Locate the cell with the specified text and output its (x, y) center coordinate. 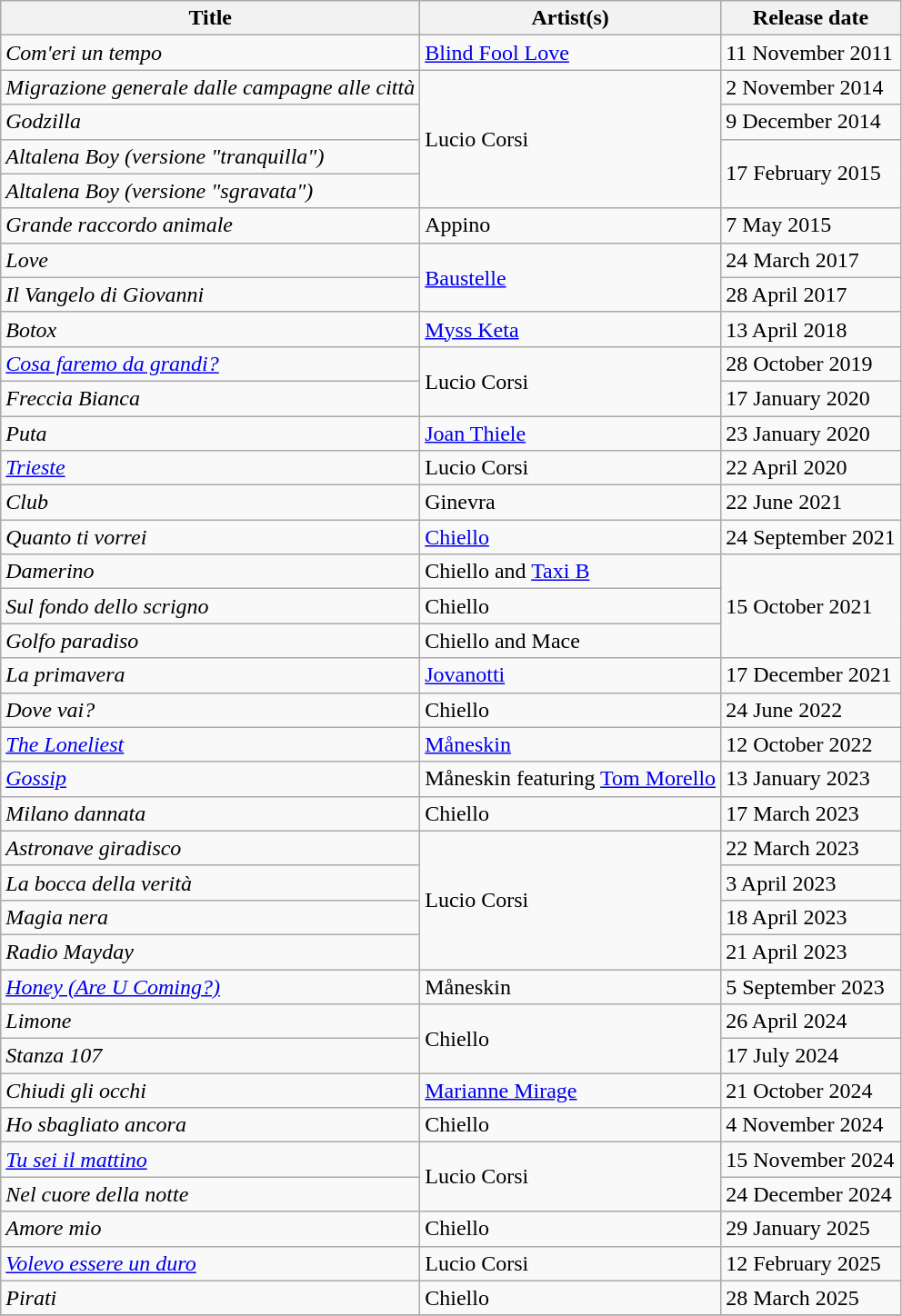
17 February 2015 (811, 174)
21 October 2024 (811, 1091)
4 November 2024 (811, 1125)
24 September 2021 (811, 537)
13 April 2018 (811, 329)
Appino (571, 225)
Artist(s) (571, 18)
Stanza 107 (211, 1056)
Freccia Bianca (211, 398)
26 April 2024 (811, 1022)
Godzilla (211, 122)
Com'eri un tempo (211, 53)
Amore mio (211, 1229)
Astronave giradisco (211, 848)
Trieste (211, 468)
22 March 2023 (811, 848)
Blind Fool Love (571, 53)
7 May 2015 (811, 225)
Cosa faremo da grandi? (211, 364)
17 January 2020 (811, 398)
12 February 2025 (811, 1263)
Marianne Mirage (571, 1091)
24 June 2022 (811, 710)
Honey (Are U Coming?) (211, 986)
29 January 2025 (811, 1229)
Altalena Boy (versione "tranquilla") (211, 156)
Jovanotti (571, 675)
Chiello and Mace (571, 641)
9 December 2014 (811, 122)
24 March 2017 (811, 260)
Joan Thiele (571, 434)
24 December 2024 (811, 1194)
15 November 2024 (811, 1160)
Måneskin featuring Tom Morello (571, 779)
23 January 2020 (811, 434)
18 April 2023 (811, 917)
Limone (211, 1022)
Milano dannata (211, 813)
Ginevra (571, 503)
Gossip (211, 779)
2 November 2014 (811, 87)
3 April 2023 (811, 882)
17 July 2024 (811, 1056)
Release date (811, 18)
13 January 2023 (811, 779)
Golfo paradiso (211, 641)
Ho sbagliato ancora (211, 1125)
Quanto ti vorrei (211, 537)
Title (211, 18)
Tu sei il mattino (211, 1160)
28 October 2019 (811, 364)
Il Vangelo di Giovanni (211, 294)
22 April 2020 (811, 468)
The Loneliest (211, 744)
Nel cuore della notte (211, 1194)
17 March 2023 (811, 813)
Magia nera (211, 917)
Puta (211, 434)
Migrazione generale dalle campagne alle città (211, 87)
Botox (211, 329)
28 March 2025 (811, 1298)
12 October 2022 (811, 744)
Myss Keta (571, 329)
11 November 2011 (811, 53)
17 December 2021 (811, 675)
Grande raccordo animale (211, 225)
Club (211, 503)
Love (211, 260)
Radio Mayday (211, 952)
15 October 2021 (811, 606)
Volevo essere un duro (211, 1263)
Chiudi gli occhi (211, 1091)
Pirati (211, 1298)
Baustelle (571, 277)
Sul fondo dello scrigno (211, 606)
5 September 2023 (811, 986)
21 April 2023 (811, 952)
28 April 2017 (811, 294)
Damerino (211, 572)
Altalena Boy (versione "sgravata") (211, 191)
Chiello and Taxi B (571, 572)
La primavera (211, 675)
La bocca della verità (211, 882)
22 June 2021 (811, 503)
Dove vai? (211, 710)
